Return the (x, y) coordinate for the center point of the cell that contains the specified text.  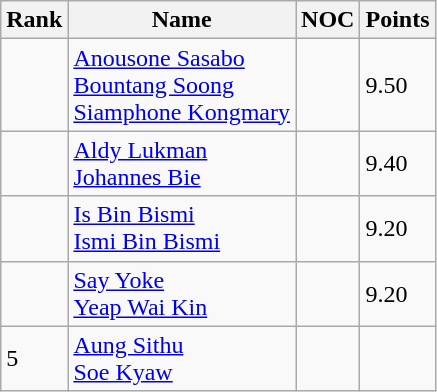
9.40 (398, 164)
NOC (328, 20)
Anousone Sasabo Bountang Soong Siamphone Kongmary (182, 85)
Aung Sithu Soe Kyaw (182, 358)
Rank (34, 20)
Name (182, 20)
Points (398, 20)
9.50 (398, 85)
Aldy Lukman Johannes Bie (182, 164)
Is Bin Bismi Ismi Bin Bismi (182, 228)
Say Yoke Yeap Wai Kin (182, 294)
5 (34, 358)
